For the text-containing cell, return its midpoint in [X, Y] coordinate format. 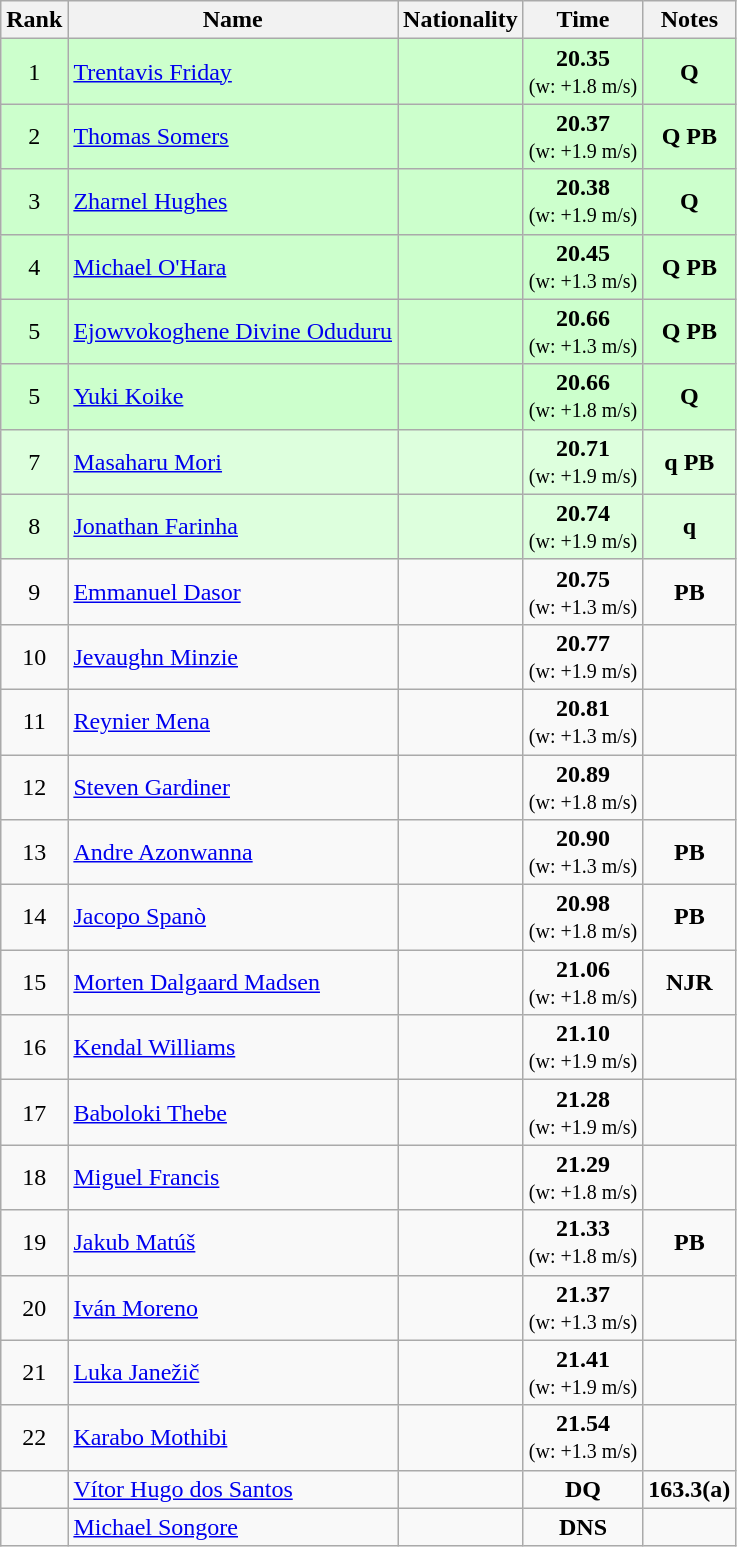
Yuki Koike [233, 396]
Michael O'Hara [233, 266]
Zharnel Hughes [233, 202]
21.10(w: +1.9 m/s) [583, 1048]
DQ [583, 1489]
20.74(w: +1.9 m/s) [583, 526]
163.3(a) [690, 1489]
21.33(w: +1.8 m/s) [583, 1242]
20.89(w: +1.8 m/s) [583, 786]
3 [34, 202]
21.29(w: +1.8 m/s) [583, 1178]
Thomas Somers [233, 136]
20.66(w: +1.8 m/s) [583, 396]
Masaharu Mori [233, 462]
12 [34, 786]
20.45(w: +1.3 m/s) [583, 266]
4 [34, 266]
20.90(w: +1.3 m/s) [583, 852]
20.98(w: +1.8 m/s) [583, 918]
1 [34, 72]
13 [34, 852]
20.71(w: +1.9 m/s) [583, 462]
21 [34, 1372]
Rank [34, 20]
20.81(w: +1.3 m/s) [583, 722]
Karabo Mothibi [233, 1438]
17 [34, 1112]
7 [34, 462]
Emmanuel Dasor [233, 592]
Nationality [461, 20]
20.66(w: +1.3 m/s) [583, 332]
Kendal Williams [233, 1048]
Time [583, 20]
Vítor Hugo dos Santos [233, 1489]
9 [34, 592]
Luka Janežič [233, 1372]
20.77(w: +1.9 m/s) [583, 656]
Name [233, 20]
16 [34, 1048]
20.35(w: +1.8 m/s) [583, 72]
Miguel Francis [233, 1178]
18 [34, 1178]
19 [34, 1242]
Notes [690, 20]
Steven Gardiner [233, 786]
2 [34, 136]
Michael Songore [233, 1527]
Jakub Matúš [233, 1242]
21.54(w: +1.3 m/s) [583, 1438]
22 [34, 1438]
q [690, 526]
14 [34, 918]
8 [34, 526]
Andre Azonwanna [233, 852]
Jonathan Farinha [233, 526]
Trentavis Friday [233, 72]
21.41(w: +1.9 m/s) [583, 1372]
11 [34, 722]
20 [34, 1308]
NJR [690, 982]
Jevaughn Minzie [233, 656]
20.38(w: +1.9 m/s) [583, 202]
Ejowvokoghene Divine Oduduru [233, 332]
Iván Moreno [233, 1308]
21.06(w: +1.8 m/s) [583, 982]
Morten Dalgaard Madsen [233, 982]
21.37(w: +1.3 m/s) [583, 1308]
20.75(w: +1.3 m/s) [583, 592]
q PB [690, 462]
DNS [583, 1527]
21.28(w: +1.9 m/s) [583, 1112]
20.37(w: +1.9 m/s) [583, 136]
10 [34, 656]
15 [34, 982]
Jacopo Spanò [233, 918]
Reynier Mena [233, 722]
Baboloki Thebe [233, 1112]
